Identify which cell holds the provided text, then report its [X, Y] central coordinate. 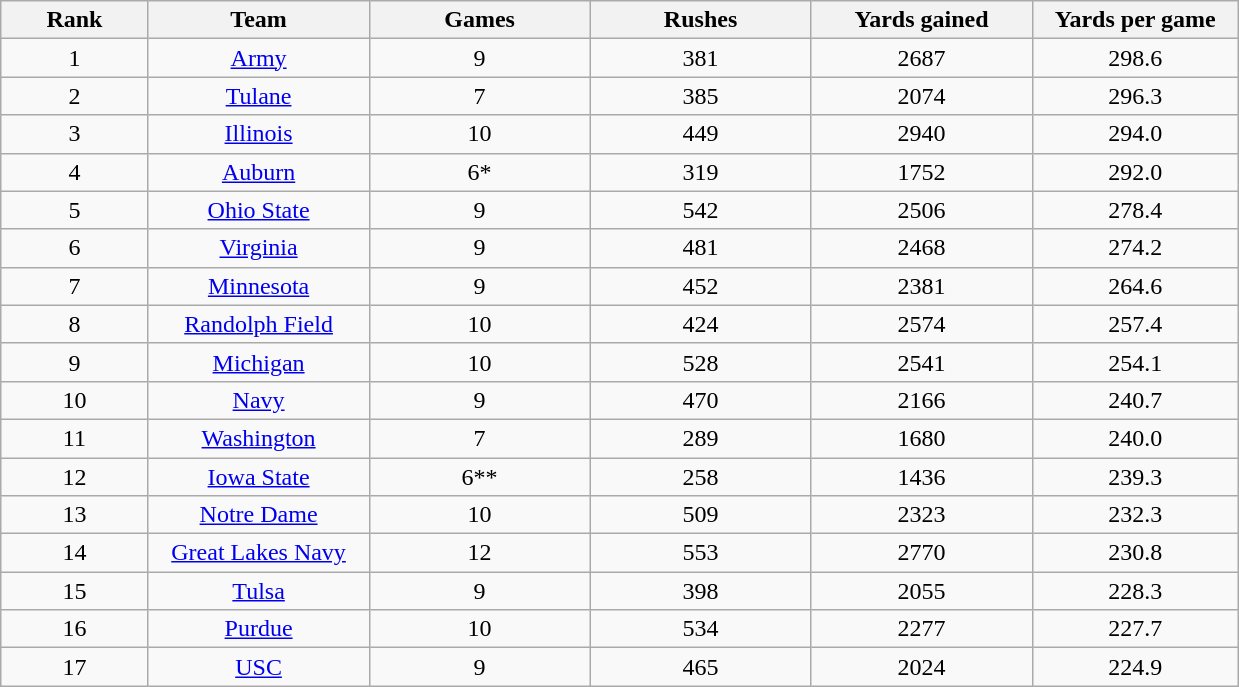
542 [700, 210]
240.0 [1135, 438]
17 [74, 667]
481 [700, 248]
Auburn [258, 172]
254.1 [1135, 362]
Tulsa [258, 591]
Games [480, 20]
2506 [922, 210]
553 [700, 553]
14 [74, 553]
Team [258, 20]
Virginia [258, 248]
1436 [922, 477]
Ohio State [258, 210]
6* [480, 172]
398 [700, 591]
2323 [922, 515]
Rushes [700, 20]
Navy [258, 400]
385 [700, 96]
15 [74, 591]
292.0 [1135, 172]
Yards per game [1135, 20]
2024 [922, 667]
274.2 [1135, 248]
2687 [922, 58]
227.7 [1135, 629]
224.9 [1135, 667]
11 [74, 438]
1752 [922, 172]
2541 [922, 362]
Tulane [258, 96]
6 [74, 248]
1 [74, 58]
289 [700, 438]
509 [700, 515]
449 [700, 134]
3 [74, 134]
2074 [922, 96]
Yards gained [922, 20]
16 [74, 629]
Randolph Field [258, 324]
2055 [922, 591]
240.7 [1135, 400]
Rank [74, 20]
424 [700, 324]
452 [700, 286]
239.3 [1135, 477]
5 [74, 210]
264.6 [1135, 286]
Purdue [258, 629]
528 [700, 362]
278.4 [1135, 210]
2940 [922, 134]
228.3 [1135, 591]
465 [700, 667]
470 [700, 400]
258 [700, 477]
534 [700, 629]
2381 [922, 286]
13 [74, 515]
Washington [258, 438]
1680 [922, 438]
298.6 [1135, 58]
2 [74, 96]
296.3 [1135, 96]
USC [258, 667]
232.3 [1135, 515]
381 [700, 58]
2468 [922, 248]
230.8 [1135, 553]
6** [480, 477]
4 [74, 172]
319 [700, 172]
Iowa State [258, 477]
2574 [922, 324]
Great Lakes Navy [258, 553]
294.0 [1135, 134]
2277 [922, 629]
Notre Dame [258, 515]
257.4 [1135, 324]
Army [258, 58]
Minnesota [258, 286]
Illinois [258, 134]
2770 [922, 553]
Michigan [258, 362]
8 [74, 324]
2166 [922, 400]
